Determine the (X, Y) coordinate at the center of the cell enclosing the given text.  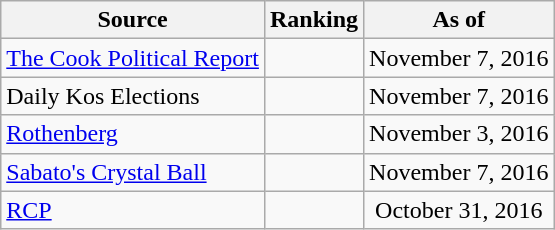
November 3, 2016 (459, 134)
October 31, 2016 (459, 210)
Sabato's Crystal Ball (133, 172)
Rothenberg (133, 134)
The Cook Political Report (133, 58)
Ranking (314, 20)
RCP (133, 210)
Daily Kos Elections (133, 96)
As of (459, 20)
Source (133, 20)
